Search for the cell housing the specified text and yield its (x, y) center coordinate. 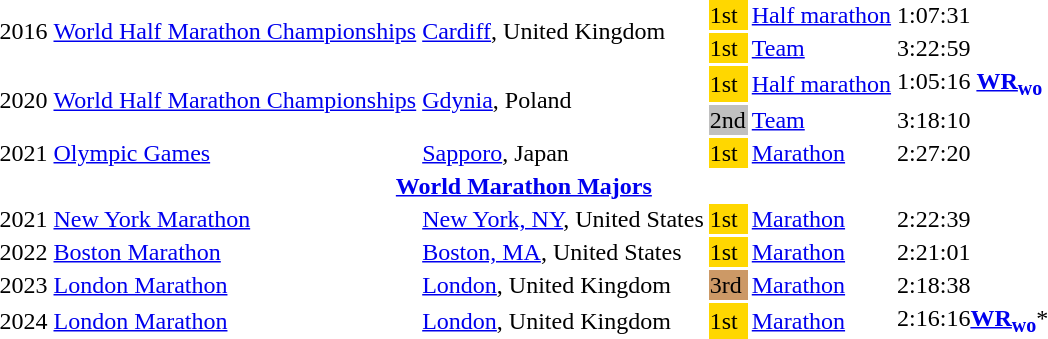
Boston Marathon (235, 252)
Gdynia, Poland (564, 100)
3rd (728, 285)
Cardiff, United Kingdom (564, 32)
2nd (728, 120)
New York, NY, United States (564, 219)
New York Marathon (235, 219)
Sapporo, Japan (564, 153)
Olympic Games (235, 153)
Boston, MA, United States (564, 252)
